Return [X, Y] of the center of cell containing provided text 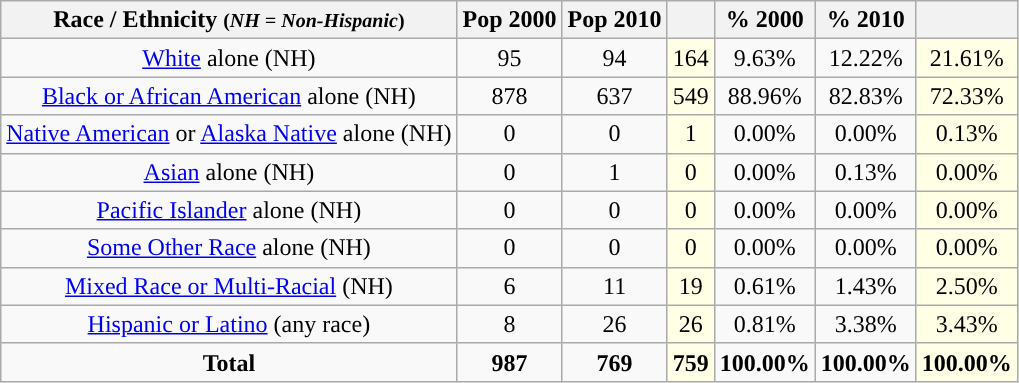
12.22% [866, 58]
3.43% [966, 324]
9.63% [764, 58]
Some Other Race alone (NH) [229, 248]
6 [510, 286]
Hispanic or Latino (any race) [229, 324]
82.83% [866, 96]
21.61% [966, 58]
95 [510, 58]
Native American or Alaska Native alone (NH) [229, 134]
Black or African American alone (NH) [229, 96]
878 [510, 96]
1.43% [866, 286]
0.81% [764, 324]
% 2000 [764, 20]
164 [690, 58]
Pop 2000 [510, 20]
72.33% [966, 96]
88.96% [764, 96]
Mixed Race or Multi-Racial (NH) [229, 286]
549 [690, 96]
White alone (NH) [229, 58]
19 [690, 286]
987 [510, 362]
11 [614, 286]
% 2010 [866, 20]
Race / Ethnicity (NH = Non-Hispanic) [229, 20]
637 [614, 96]
Pacific Islander alone (NH) [229, 210]
0.61% [764, 286]
2.50% [966, 286]
759 [690, 362]
8 [510, 324]
Total [229, 362]
769 [614, 362]
Pop 2010 [614, 20]
Asian alone (NH) [229, 172]
3.38% [866, 324]
94 [614, 58]
